Provide the [X, Y] coordinate of the cell's center where the given text is located.  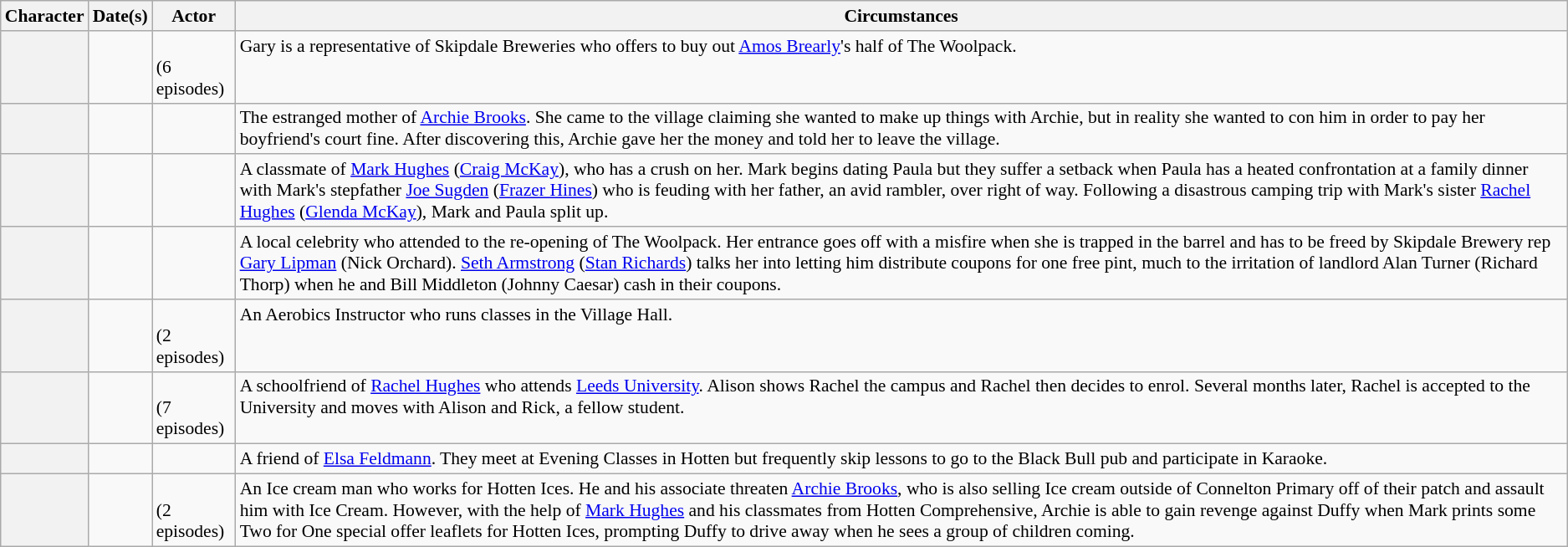
Circumstances [901, 16]
Character [45, 16]
Date(s) [120, 16]
(7 episodes) [194, 408]
(6 episodes) [194, 67]
Gary is a representative of Skipdale Breweries who offers to buy out Amos Brearly's half of The Woolpack. [901, 67]
Actor [194, 16]
A friend of Elsa Feldmann. They meet at Evening Classes in Hotten but frequently skip lessons to go to the Black Bull pub and participate in Karaoke. [901, 459]
An Aerobics Instructor who runs classes in the Village Hall. [901, 336]
